Find where the given text appears and provide that cell's center as [x, y] coordinate. 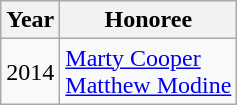
Year [30, 20]
Marty CooperMatthew Modine [148, 72]
Honoree [148, 20]
2014 [30, 72]
